Find where the given text appears and provide that cell's center as [x, y] coordinate. 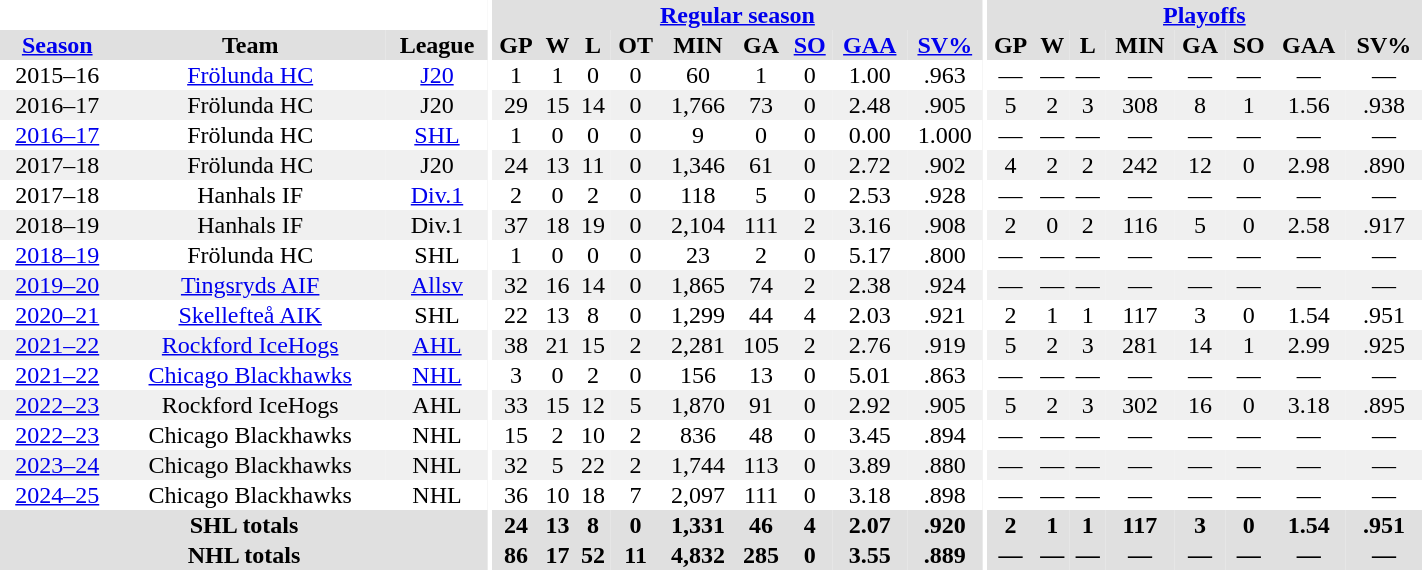
4,832 [698, 555]
NHL totals [244, 555]
3.16 [870, 225]
.924 [945, 285]
23 [698, 255]
48 [760, 435]
19 [593, 225]
2.48 [870, 105]
116 [1140, 225]
1.00 [870, 75]
.925 [1384, 345]
.800 [945, 255]
.902 [945, 165]
9 [698, 135]
League [437, 45]
.880 [945, 465]
1,870 [698, 405]
2.76 [870, 345]
74 [760, 285]
2,104 [698, 225]
113 [760, 465]
.895 [1384, 405]
Regular season [738, 15]
285 [760, 555]
2,281 [698, 345]
SHL totals [244, 525]
73 [760, 105]
Tingsryds AIF [250, 285]
1,744 [698, 465]
.889 [945, 555]
Allsv [437, 285]
3.89 [870, 465]
308 [1140, 105]
836 [698, 435]
61 [760, 165]
.963 [945, 75]
29 [516, 105]
2.38 [870, 285]
.928 [945, 195]
1,865 [698, 285]
Team [250, 45]
60 [698, 75]
.938 [1384, 105]
46 [760, 525]
2019–20 [57, 285]
2.53 [870, 195]
Playoffs [1204, 15]
7 [636, 495]
2.92 [870, 405]
44 [760, 315]
91 [760, 405]
Season [57, 45]
1,766 [698, 105]
.890 [1384, 165]
105 [760, 345]
2,097 [698, 495]
3.45 [870, 435]
17 [558, 555]
2015–16 [57, 75]
2.03 [870, 315]
0.00 [870, 135]
2.98 [1309, 165]
2020–21 [57, 315]
5.01 [870, 375]
2.72 [870, 165]
242 [1140, 165]
.917 [1384, 225]
3.55 [870, 555]
1.56 [1309, 105]
33 [516, 405]
OT [636, 45]
37 [516, 225]
.908 [945, 225]
2.99 [1309, 345]
5.17 [870, 255]
38 [516, 345]
21 [558, 345]
52 [593, 555]
1.000 [945, 135]
.920 [945, 525]
2024–25 [57, 495]
2023–24 [57, 465]
2.58 [1309, 225]
281 [1140, 345]
Skellefteå AIK [250, 315]
.921 [945, 315]
86 [516, 555]
.863 [945, 375]
.919 [945, 345]
.898 [945, 495]
302 [1140, 405]
2.07 [870, 525]
.894 [945, 435]
36 [516, 495]
156 [698, 375]
1,331 [698, 525]
1,346 [698, 165]
1,299 [698, 315]
118 [698, 195]
